Find where the given text appears and provide that cell's center as (x, y) coordinate. 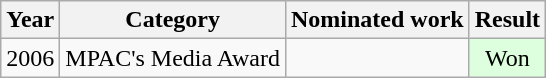
Won (507, 58)
Category (173, 20)
Nominated work (377, 20)
Result (507, 20)
Year (30, 20)
2006 (30, 58)
MPAC's Media Award (173, 58)
